Identify which cell holds the provided text, then report its (x, y) central coordinate. 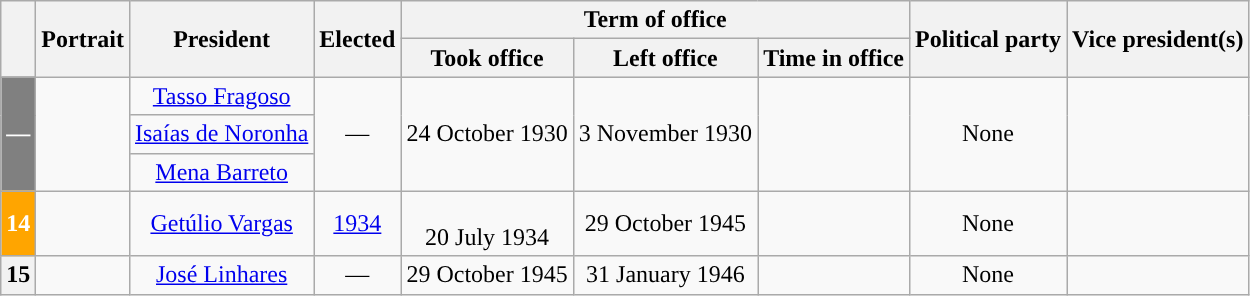
José Linhares (221, 275)
Isaías de Noronha (221, 134)
20 July 1934 (487, 224)
Term of office (656, 20)
1934 (358, 224)
Political party (988, 39)
Took office (487, 58)
President (221, 39)
14 (18, 224)
Elected (358, 39)
3 November 1930 (665, 134)
31 January 1946 (665, 275)
Vice president(s) (1158, 39)
Mena Barreto (221, 172)
Left office (665, 58)
Portrait (83, 39)
Getúlio Vargas (221, 224)
Tasso Fragoso (221, 96)
15 (18, 275)
Time in office (834, 58)
24 October 1930 (487, 134)
